Find where the given text appears and provide that cell's center as [x, y] coordinate. 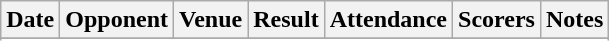
Notes [574, 20]
Scorers [497, 20]
Opponent [117, 20]
Attendance [388, 20]
Venue [211, 20]
Result [286, 20]
Date [30, 20]
